Output the (x, y) coordinate of the center of the cell containing the given text.  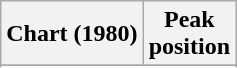
Peakposition (189, 34)
Chart (1980) (72, 34)
